Capture the cell that displays the provided text and extract its [X, Y] central coordinate. 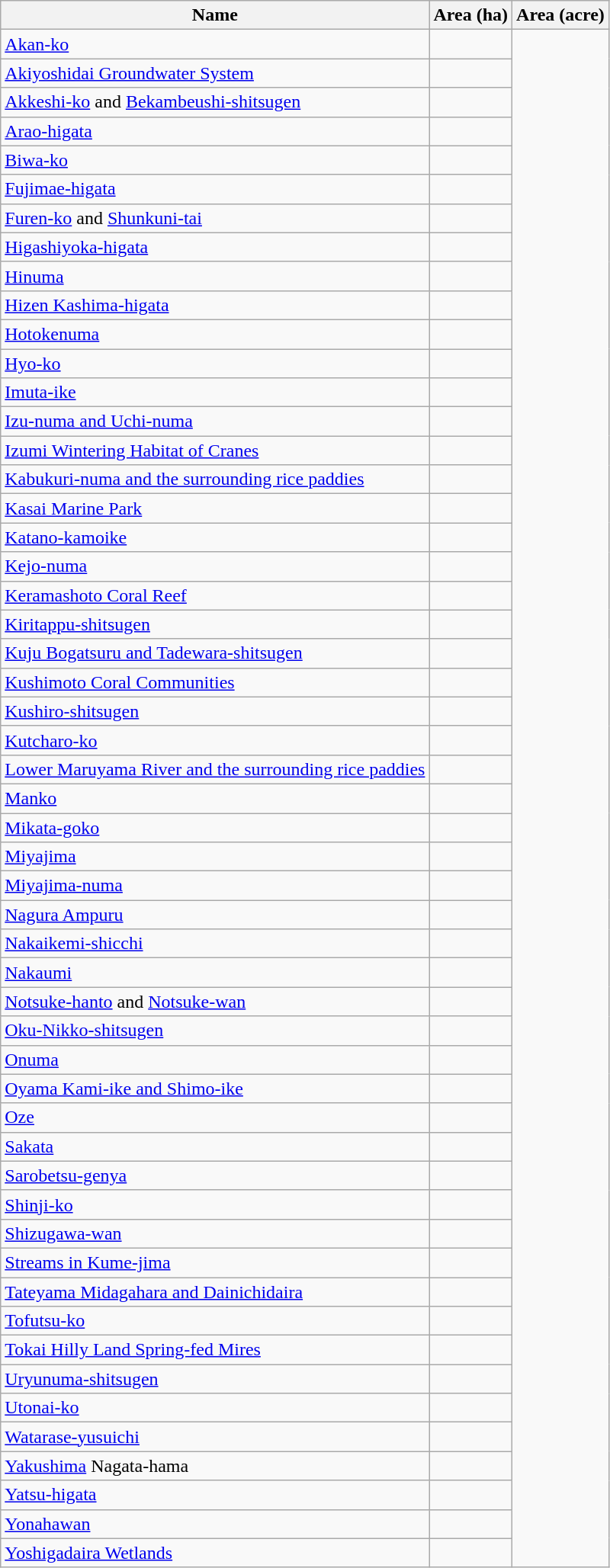
Akiyoshidai Groundwater System [215, 73]
Yonahawan [215, 1524]
Akan-ko [215, 44]
Tokai Hilly Land Spring-fed Mires [215, 1350]
Manko [215, 798]
Hinuma [215, 276]
Area (ha) [471, 15]
Higashiyoka-higata [215, 247]
Uryunuma-shitsugen [215, 1379]
Mikata-goko [215, 827]
Nakaikemi-shicchi [215, 944]
Keramashoto Coral Reef [215, 595]
Sarobetsu-genya [215, 1175]
Yakushima Nagata-hama [215, 1466]
Onuma [215, 1060]
Notsuke-hanto and Notsuke-wan [215, 1002]
Kutcharo-ko [215, 740]
Kiritappu-shitsugen [215, 624]
Nagura Ampuru [215, 915]
Oze [215, 1117]
Watarase-yusuichi [215, 1437]
Imuta-ike [215, 393]
Tateyama Midagahara and Dainichidaira [215, 1292]
Area (acre) [561, 15]
Katano-kamoike [215, 537]
Hizen Kashima-higata [215, 305]
Oyama Kami-ike and Shimo-ike [215, 1089]
Utonai-ko [215, 1408]
Miyajima-numa [215, 886]
Yoshigadaira Wetlands [215, 1553]
Kuju Bogatsuru and Tadewara-shitsugen [215, 653]
Hotokenuma [215, 334]
Shinji-ko [215, 1204]
Biwa-ko [215, 160]
Arao-higata [215, 131]
Shizugawa-wan [215, 1233]
Kushimoto Coral Communities [215, 682]
Fujimae-higata [215, 189]
Kejo-numa [215, 566]
Lower Maruyama River and the surrounding rice paddies [215, 769]
Izu-numa and Uchi-numa [215, 422]
Furen-ko and Shunkuni-tai [215, 218]
Hyo-ko [215, 364]
Izumi Wintering Habitat of Cranes [215, 451]
Kushiro-shitsugen [215, 711]
Kabukuri-numa and the surrounding rice paddies [215, 479]
Streams in Kume-jima [215, 1262]
Name [215, 15]
Tofutsu-ko [215, 1321]
Yatsu-higata [215, 1495]
Nakaumi [215, 973]
Oku-Nikko-shitsugen [215, 1031]
Akkeshi-ko and Bekambeushi-shitsugen [215, 102]
Sakata [215, 1146]
Kasai Marine Park [215, 508]
Miyajima [215, 857]
